Output the (x, y) coordinate of the center of the cell containing the given text.  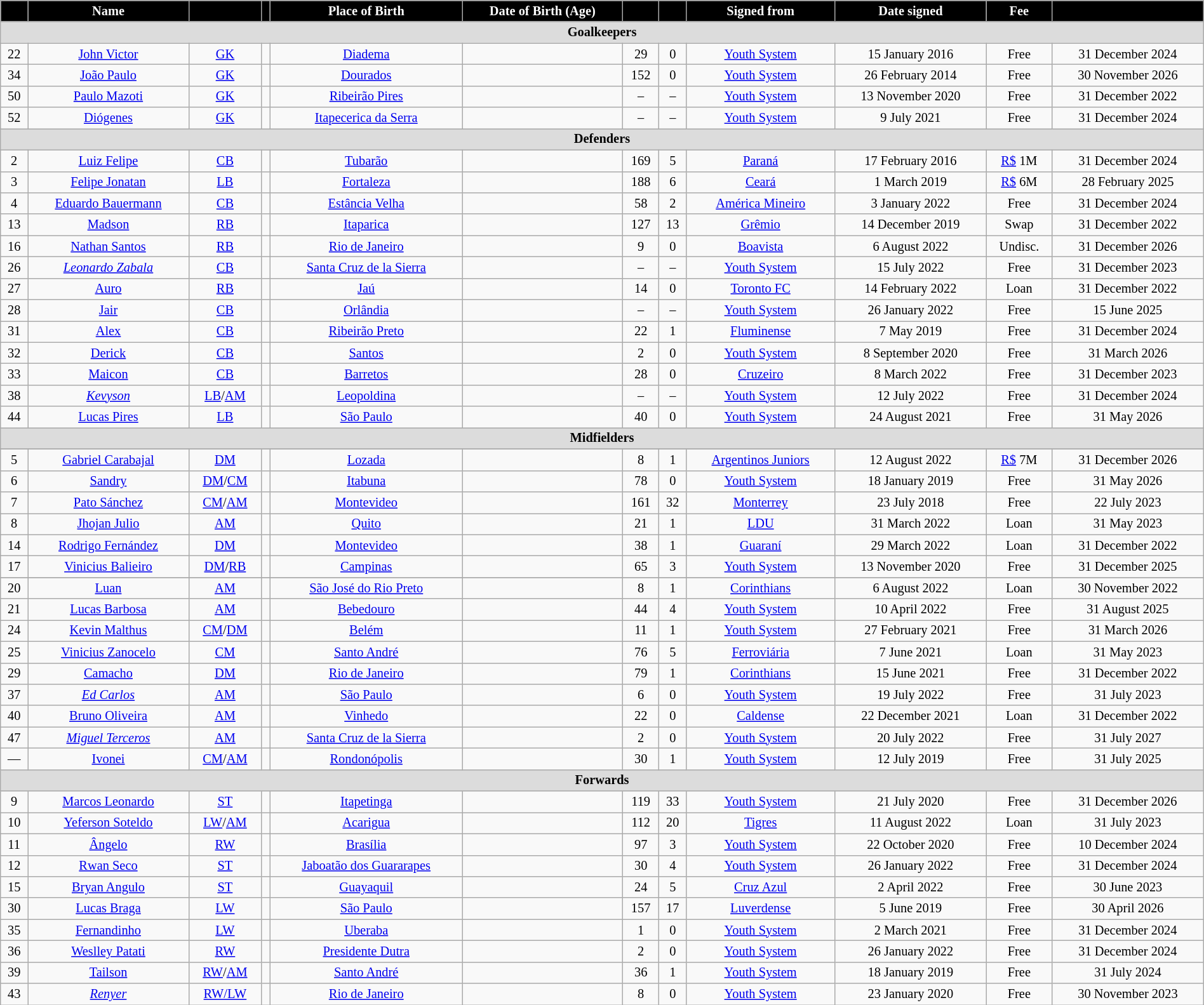
Dourados (366, 75)
R$ 6M (1019, 182)
Paulo Mazoti (109, 97)
7 May 2019 (911, 331)
Nathan Santos (109, 246)
Midfielders (602, 438)
58 (640, 203)
R$ 7M (1019, 460)
10 December 2024 (1128, 844)
11 August 2022 (911, 823)
5 June 2019 (911, 908)
Fluminense (761, 331)
15 (14, 887)
Madson (109, 225)
161 (640, 502)
Monterrey (761, 502)
Lucas Pires (109, 417)
Brasília (366, 844)
Luverdense (761, 908)
152 (640, 75)
Miguel Terceros (109, 738)
65 (640, 566)
Barretos (366, 374)
14 December 2019 (911, 225)
Ivonei (109, 759)
DM/RB (225, 566)
26 (14, 267)
Guaraní (761, 545)
Santos (366, 353)
27 (14, 289)
Ribeirão Preto (366, 331)
37 (14, 695)
Quito (366, 524)
Vinicius Balieiro (109, 566)
Yeferson Soteldo (109, 823)
31 (14, 331)
Jaú (366, 289)
8 March 2022 (911, 374)
Tubarão (366, 161)
30 April 2026 (1128, 908)
15 June 2025 (1128, 310)
78 (640, 481)
30 November 2023 (1128, 994)
Date of Birth (Age) (542, 11)
LB/AM (225, 396)
31 July 2027 (1128, 738)
29 March 2022 (911, 545)
Kevin Malthus (109, 630)
19 July 2022 (911, 695)
DM/CM (225, 481)
Itaparica (366, 225)
9 July 2021 (911, 118)
Alex (109, 331)
127 (640, 225)
John Victor (109, 54)
12 July 2022 (911, 396)
76 (640, 652)
Date signed (911, 11)
Belém (366, 630)
Leopoldina (366, 396)
27 February 2021 (911, 630)
Sandry (109, 481)
1 March 2019 (911, 182)
Bruno Oliveira (109, 716)
Itapecerica da Serra (366, 118)
Estância Velha (366, 203)
22 July 2023 (1128, 502)
Jhojan Julio (109, 524)
Uberaba (366, 930)
17 February 2016 (911, 161)
31 July 2025 (1128, 759)
24 August 2021 (911, 417)
— (14, 759)
31 December 2025 (1128, 566)
Ângelo (109, 844)
Fee (1019, 11)
Orlândia (366, 310)
Bebedouro (366, 609)
Kevyson (109, 396)
Vinicius Zanocelo (109, 652)
Jair (109, 310)
Goalkeepers (602, 32)
31 August 2025 (1128, 609)
Swap (1019, 225)
João Paulo (109, 75)
Rwan Seco (109, 866)
Ferroviária (761, 652)
Felipe Jonatan (109, 182)
Weslley Patati (109, 951)
23 January 2020 (911, 994)
Camacho (109, 674)
50 (14, 97)
97 (640, 844)
LDU (761, 524)
R$ 1M (1019, 161)
20 July 2022 (911, 738)
Forwards (602, 780)
Itapetinga (366, 802)
Place of Birth (366, 11)
Renyer (109, 994)
Vinhedo (366, 716)
25 (14, 652)
119 (640, 802)
Lucas Braga (109, 908)
RW/AM (225, 973)
Derick (109, 353)
30 November 2022 (1128, 588)
Defenders (602, 139)
Signed from (761, 11)
12 July 2019 (911, 759)
14 February 2022 (911, 289)
Luan (109, 588)
Caldense (761, 716)
188 (640, 182)
Name (109, 11)
52 (14, 118)
Paraná (761, 161)
15 July 2022 (911, 267)
169 (640, 161)
7 June 2021 (911, 652)
Jaboatão dos Guararapes (366, 866)
Boavista (761, 246)
39 (14, 973)
Lucas Barbosa (109, 609)
112 (640, 823)
Presidente Dutra (366, 951)
LW/AM (225, 823)
12 August 2022 (911, 460)
3 January 2022 (911, 203)
30 November 2026 (1128, 75)
Rondonópolis (366, 759)
79 (640, 674)
Fortaleza (366, 182)
América Mineiro (761, 203)
Tigres (761, 823)
Grêmio (761, 225)
31 July 2024 (1128, 973)
Pato Sánchez (109, 502)
Eduardo Bauermann (109, 203)
2 March 2021 (911, 930)
Ceará (761, 182)
16 (14, 246)
Ed Carlos (109, 695)
Undisc. (1019, 246)
Gabriel Carabajal (109, 460)
Marcos Leonardo (109, 802)
15 January 2016 (911, 54)
12 (14, 866)
Cruz Azul (761, 887)
Ribeirão Pires (366, 97)
47 (14, 738)
Diadema (366, 54)
22 December 2021 (911, 716)
Cruzeiro (761, 374)
8 September 2020 (911, 353)
34 (14, 75)
28 February 2025 (1128, 182)
35 (14, 930)
21 July 2020 (911, 802)
Luiz Felipe (109, 161)
15 June 2021 (911, 674)
157 (640, 908)
30 June 2023 (1128, 887)
Argentinos Juniors (761, 460)
Rodrigo Fernández (109, 545)
Leonardo Zabala (109, 267)
Maicon (109, 374)
Campinas (366, 566)
Auro (109, 289)
26 February 2014 (911, 75)
São José do Rio Preto (366, 588)
Itabuna (366, 481)
CM/DM (225, 630)
Tailson (109, 973)
Bryan Angulo (109, 887)
2 April 2022 (911, 887)
43 (14, 994)
23 July 2018 (911, 502)
7 (14, 502)
Acarigua (366, 823)
Lozada (366, 460)
RW/LW (225, 994)
22 October 2020 (911, 844)
10 (14, 823)
Toronto FC (761, 289)
CM (225, 652)
31 March 2022 (911, 524)
Fernandinho (109, 930)
10 April 2022 (911, 609)
Diógenes (109, 118)
Guayaquil (366, 887)
